Provide the [X, Y] coordinate of the cell's center where the given text is located.  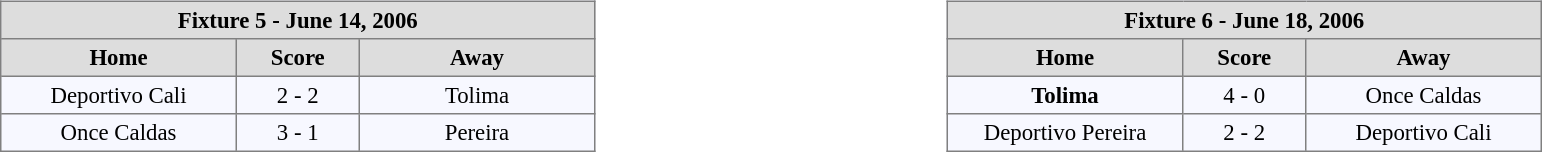
3 - 1 [298, 133]
Fixture 6 - June 18, 2006 [1244, 20]
Pereira [477, 133]
Deportivo Pereira [1065, 133]
Fixture 5 - June 14, 2006 [298, 20]
4 - 0 [1244, 95]
